Identify which cell holds the provided text, then report its [X, Y] central coordinate. 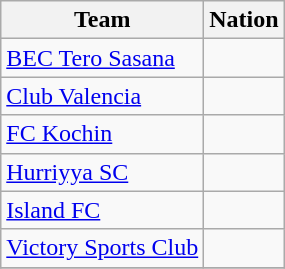
Island FC [102, 210]
BEC Tero Sasana [102, 58]
Team [102, 20]
Club Valencia [102, 96]
FC Kochin [102, 134]
Hurriyya SC [102, 172]
Nation [244, 20]
Victory Sports Club [102, 248]
